Provide the [x, y] coordinate of the cell's center where the given text is located.  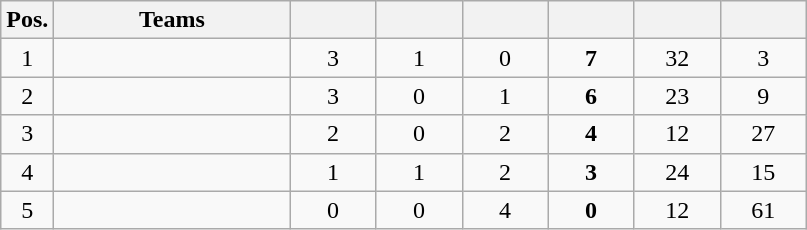
7 [591, 58]
6 [591, 96]
Teams [172, 20]
32 [677, 58]
15 [763, 172]
27 [763, 134]
9 [763, 96]
Pos. [28, 20]
61 [763, 210]
23 [677, 96]
24 [677, 172]
5 [28, 210]
